Capture the cell that displays the provided text and extract its (x, y) central coordinate. 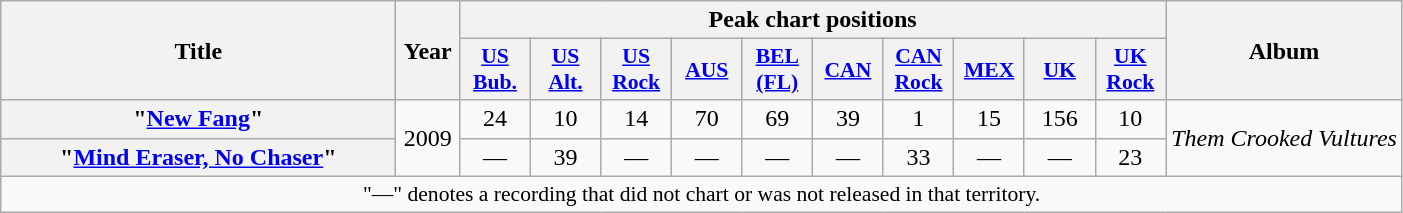
Them Crooked Vultures (1284, 138)
"New Fang" (198, 119)
AUS (706, 70)
Title (198, 50)
Year (428, 50)
14 (636, 119)
24 (496, 119)
BEL(FL) (778, 70)
23 (1130, 157)
70 (706, 119)
69 (778, 119)
33 (918, 157)
15 (990, 119)
USAlt. (566, 70)
UKRock (1130, 70)
CAN (848, 70)
UK (1060, 70)
Peak chart positions (813, 20)
156 (1060, 119)
CAN Rock (918, 70)
USRock (636, 70)
2009 (428, 138)
"Mind Eraser, No Chaser" (198, 157)
"—" denotes a recording that did not chart or was not released in that territory. (702, 194)
USBub. (496, 70)
MEX (990, 70)
Album (1284, 50)
1 (918, 119)
